Identify which cell holds the provided text, then report its (X, Y) central coordinate. 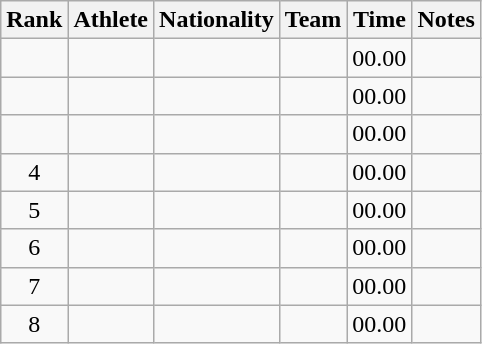
Notes (446, 20)
4 (34, 172)
6 (34, 248)
5 (34, 210)
Athlete (111, 20)
Team (313, 20)
Rank (34, 20)
7 (34, 286)
Nationality (217, 20)
8 (34, 324)
Time (380, 20)
